Locate the cell with the specified text and output its (X, Y) center coordinate. 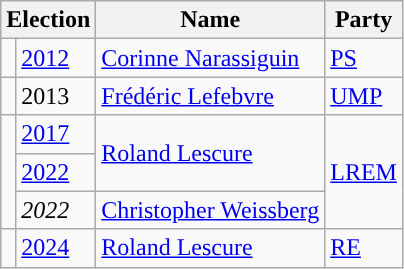
Name (210, 20)
Christopher Weissberg (210, 210)
2013 (56, 96)
Party (364, 20)
RE (364, 248)
2017 (56, 134)
UMP (364, 96)
Frédéric Lefebvre (210, 96)
PS (364, 58)
Corinne Narassiguin (210, 58)
2024 (56, 248)
Election (48, 20)
LREM (364, 172)
2012 (56, 58)
